Determine the [x, y] coordinate at the center of the cell enclosing the given text.  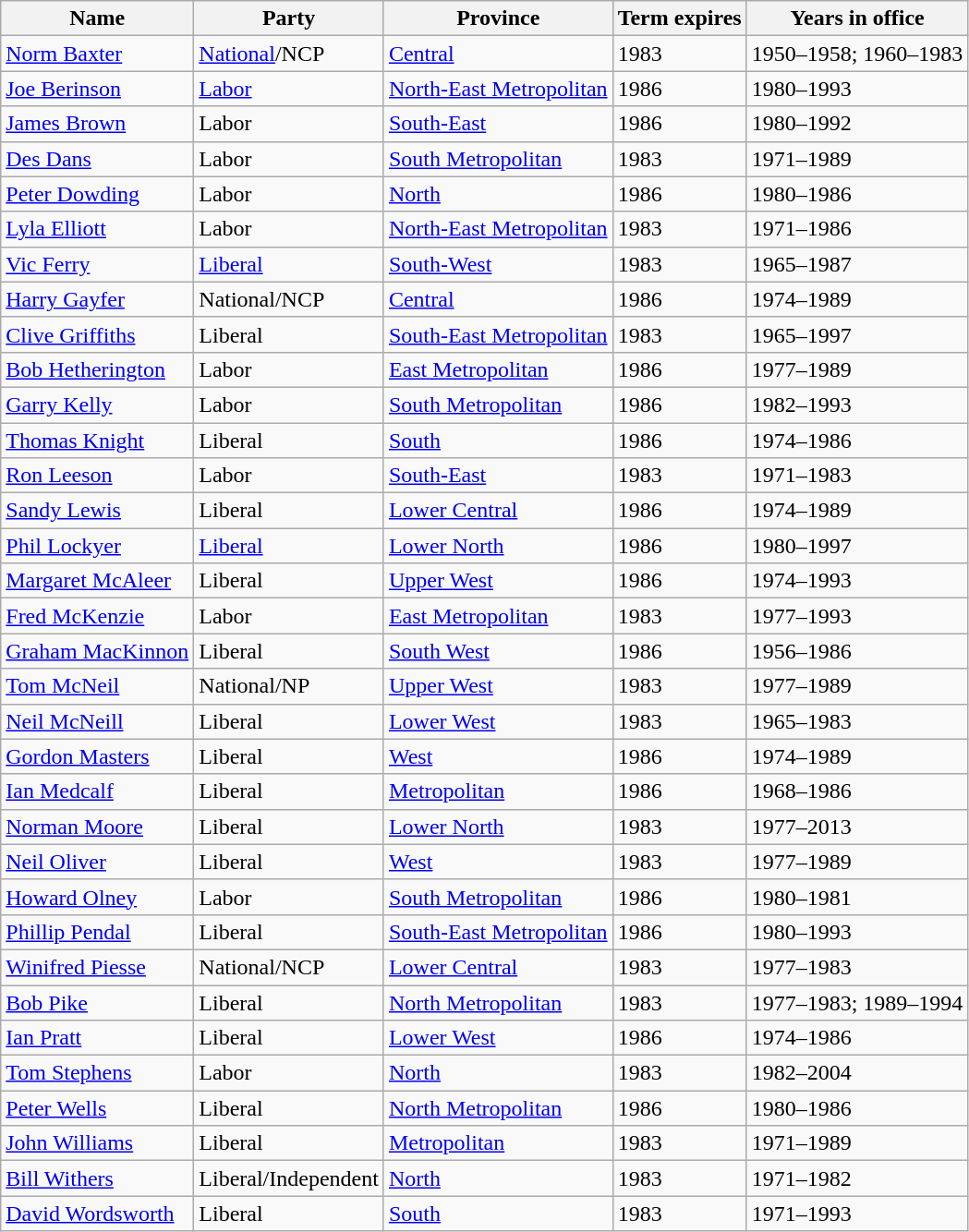
Name [98, 18]
1971–1986 [857, 229]
Fred McKenzie [98, 616]
1956–1986 [857, 651]
Des Dans [98, 159]
Tom Stephens [98, 1073]
Graham MacKinnon [98, 651]
1977–1983; 1989–1994 [857, 1002]
1971–1982 [857, 1178]
Sandy Lewis [98, 511]
South West [498, 651]
1950–1958; 1960–1983 [857, 54]
Harry Gayfer [98, 299]
1965–1997 [857, 334]
Norman Moore [98, 827]
Winifred Piesse [98, 967]
Tom McNeil [98, 686]
Norm Baxter [98, 54]
Bob Hetherington [98, 369]
1971–1983 [857, 476]
Gordon Masters [98, 756]
1965–1987 [857, 264]
1971–1993 [857, 1214]
Peter Dowding [98, 194]
Vic Ferry [98, 264]
1982–1993 [857, 405]
1980–1997 [857, 546]
1968–1986 [857, 791]
1965–1983 [857, 721]
Liberal/Independent [289, 1178]
Garry Kelly [98, 405]
1977–1993 [857, 616]
Years in office [857, 18]
David Wordsworth [98, 1214]
Bob Pike [98, 1002]
Party [289, 18]
Joe Berinson [98, 89]
1977–1983 [857, 967]
Ron Leeson [98, 476]
National/NP [289, 686]
1974–1993 [857, 581]
Thomas Knight [98, 441]
1980–1992 [857, 124]
1982–2004 [857, 1073]
Howard Olney [98, 897]
Clive Griffiths [98, 334]
Neil McNeill [98, 721]
Neil Oliver [98, 862]
Ian Medcalf [98, 791]
Term expires [680, 18]
1980–1981 [857, 897]
James Brown [98, 124]
Margaret McAleer [98, 581]
Phillip Pendal [98, 932]
South-West [498, 264]
Ian Pratt [98, 1038]
Peter Wells [98, 1108]
Province [498, 18]
Phil Lockyer [98, 546]
Bill Withers [98, 1178]
John Williams [98, 1143]
Lyla Elliott [98, 229]
1977–2013 [857, 827]
